Identify which cell holds the provided text, then report its [x, y] central coordinate. 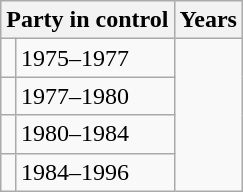
Party in control [88, 20]
1980–1984 [94, 134]
1975–1977 [94, 58]
1984–1996 [94, 172]
Years [208, 20]
1977–1980 [94, 96]
